Return (x, y) of the center of cell containing provided text 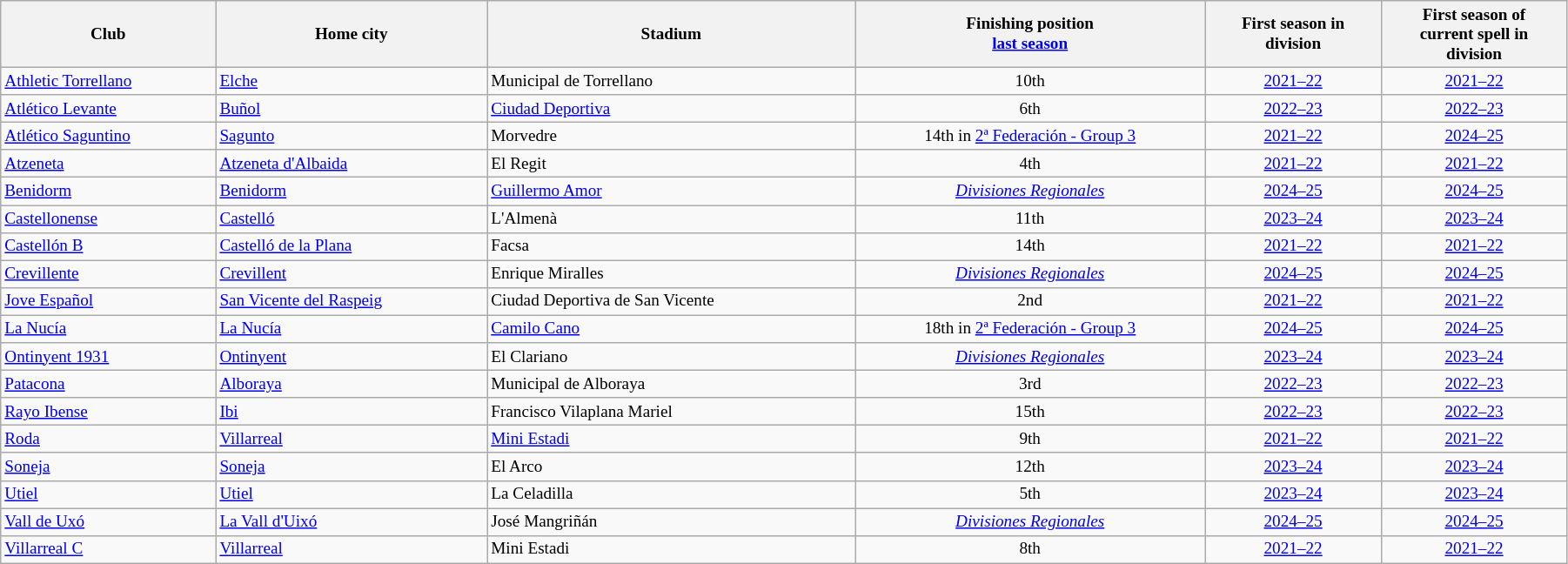
La Vall d'Uixó (352, 521)
José Mangriñán (672, 521)
Francisco Vilaplana Mariel (672, 412)
Crevillente (108, 274)
Alboraya (352, 384)
Camilo Cano (672, 329)
Guillermo Amor (672, 191)
Patacona (108, 384)
Jove Español (108, 301)
First season ofcurrent spell in division (1474, 35)
Villarreal C (108, 549)
14th (1030, 246)
3rd (1030, 384)
18th in 2ª Federación - Group 3 (1030, 329)
Atlético Levante (108, 109)
9th (1030, 440)
Facsa (672, 246)
Rayo Ibense (108, 412)
14th in 2ª Federación - Group 3 (1030, 136)
12th (1030, 467)
Ontinyent 1931 (108, 357)
10th (1030, 81)
El Regit (672, 164)
First season indivision (1293, 35)
2nd (1030, 301)
11th (1030, 218)
4th (1030, 164)
Municipal de Torrellano (672, 81)
Atzeneta (108, 164)
Home city (352, 35)
Ontinyent (352, 357)
Ibi (352, 412)
Ciudad Deportiva (672, 109)
Buñol (352, 109)
Castelló (352, 218)
L'Almenà (672, 218)
El Arco (672, 467)
Atlético Saguntino (108, 136)
La Celadilla (672, 494)
15th (1030, 412)
Stadium (672, 35)
Atzeneta d'Albaida (352, 164)
Crevillent (352, 274)
Roda (108, 440)
Castellonense (108, 218)
Finishing positionlast season (1030, 35)
Sagunto (352, 136)
Club (108, 35)
Morvedre (672, 136)
Enrique Miralles (672, 274)
Elche (352, 81)
Ciudad Deportiva de San Vicente (672, 301)
5th (1030, 494)
6th (1030, 109)
El Clariano (672, 357)
San Vicente del Raspeig (352, 301)
8th (1030, 549)
Municipal de Alboraya (672, 384)
Vall de Uxó (108, 521)
Castelló de la Plana (352, 246)
Castellón B (108, 246)
Athletic Torrellano (108, 81)
